Extract the (x, y) coordinate from the center of the cell holding the provided text.  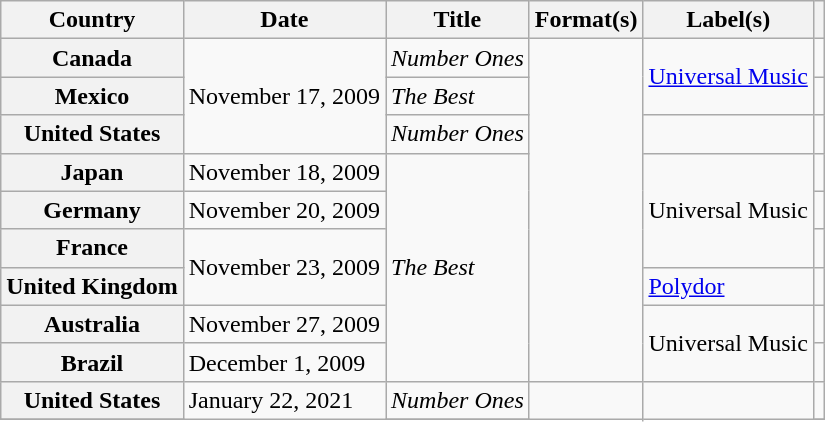
Brazil (92, 362)
November 18, 2009 (284, 172)
Country (92, 20)
United Kingdom (92, 286)
November 17, 2009 (284, 96)
Germany (92, 210)
Label(s) (728, 20)
Canada (92, 58)
Title (458, 20)
Polydor (728, 286)
January 22, 2021 (284, 400)
December 1, 2009 (284, 362)
Australia (92, 324)
France (92, 248)
November 20, 2009 (284, 210)
Date (284, 20)
November 27, 2009 (284, 324)
Mexico (92, 96)
November 23, 2009 (284, 267)
Format(s) (586, 20)
Japan (92, 172)
